Determine the [X, Y] coordinate at the center of the cell enclosing the given text.  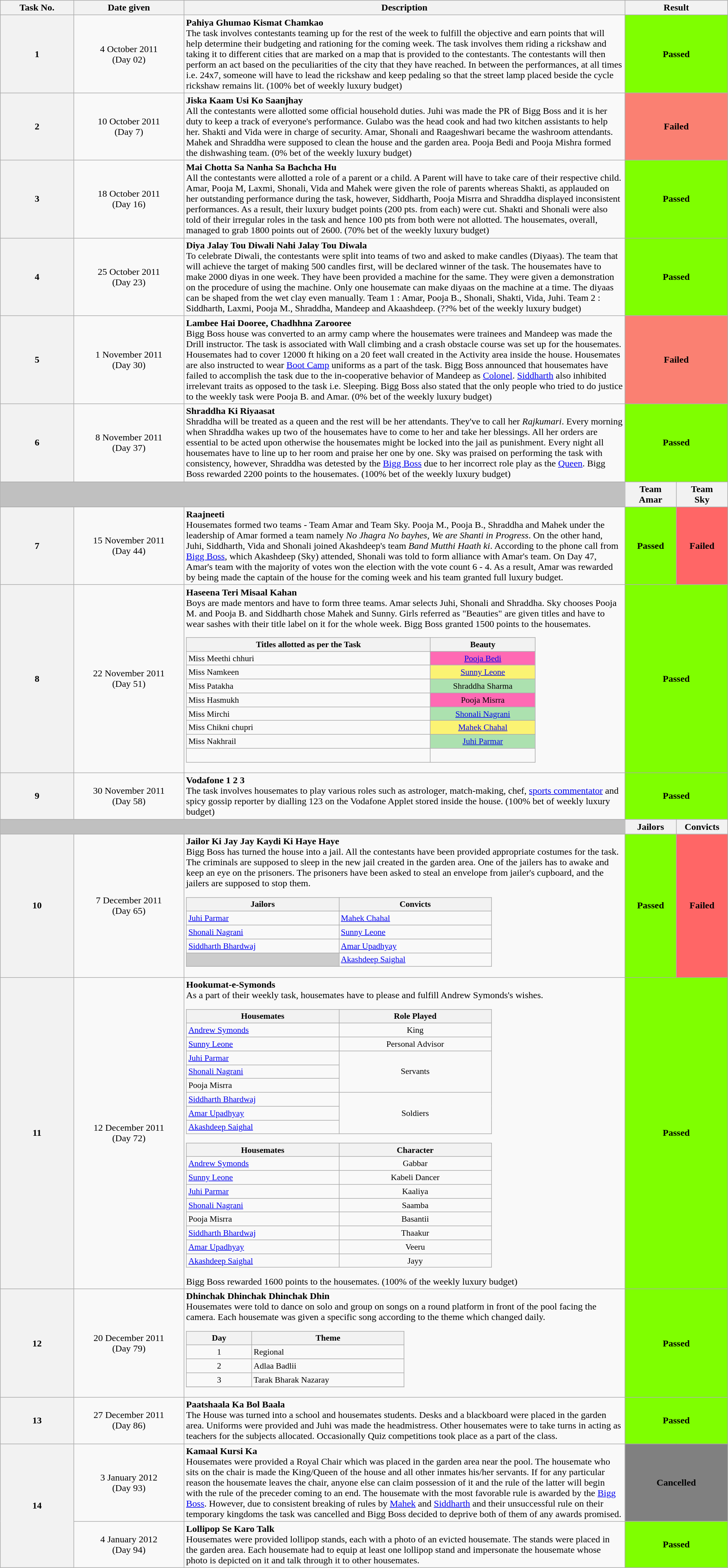
22 November 2011(Day 51) [129, 679]
Personal Advisor [415, 1044]
6 [37, 443]
13 [37, 1420]
20 December 2011(Day 79) [129, 1343]
Team Sky [702, 494]
Servants [415, 1071]
Adlaa Badlii [328, 1366]
Day [219, 1338]
Team Amar [651, 494]
9 [37, 796]
7 [37, 546]
Gabbar [415, 1164]
4 October 2011(Day 02) [129, 54]
14 [37, 1506]
Kaaliya [415, 1191]
Miss Mirchi [308, 714]
5 [37, 360]
Task No. [37, 8]
18 October 2011(Day 16) [129, 199]
Cancelled [677, 1482]
Miss Nakhrail [308, 742]
Character [415, 1150]
10 [37, 906]
12 December 2011(Day 72) [129, 1133]
3 January 2012(Day 93) [129, 1482]
Shraddha Sharma [483, 686]
Miss Patakha [308, 686]
11 [37, 1133]
10 October 2011(Day 7) [129, 127]
Jayy [415, 1261]
Miss Meethi chhuri [308, 658]
12 [37, 1343]
Veeru [415, 1247]
Titles allotted as per the Task [308, 644]
Tarak Bharak Nazaray [328, 1379]
Miss Namkeen [308, 672]
Soldiers [415, 1113]
15 November 2011(Day 44) [129, 546]
Date given [129, 8]
4 January 2012(Day 94) [129, 1545]
Pooja Bedi [483, 658]
Basantii [415, 1219]
Role Played [415, 1016]
King [415, 1030]
Result [677, 8]
Beauty [483, 644]
Miss Chikni chupri [308, 728]
8 [37, 679]
30 November 2011(Day 58) [129, 796]
27 December 2011(Day 86) [129, 1420]
1 November 2011(Day 30) [129, 360]
Theme [328, 1338]
Miss Hasmukh [308, 700]
Kabeli Dancer [415, 1177]
Thaakur [415, 1233]
Saamba [415, 1205]
25 October 2011(Day 23) [129, 277]
8 November 2011(Day 37) [129, 443]
7 December 2011(Day 65) [129, 906]
Regional [328, 1352]
4 [37, 277]
Description [404, 8]
